Return the [x, y] coordinate for the center point of the cell that contains the specified text.  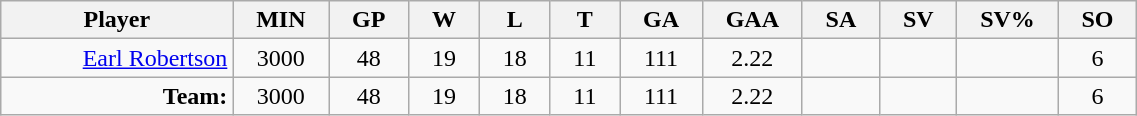
GP [369, 20]
T [585, 20]
SV% [1008, 20]
Team: [117, 96]
Earl Robertson [117, 58]
GA [662, 20]
L [514, 20]
SV [918, 20]
W [444, 20]
MIN [281, 20]
GAA [752, 20]
SA [840, 20]
Player [117, 20]
SO [1098, 20]
